Capture the cell that displays the provided text and extract its [X, Y] central coordinate. 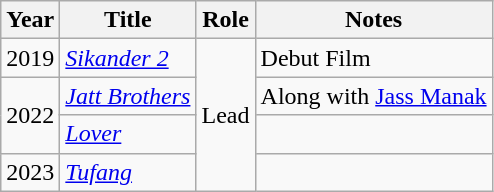
Sikander 2 [128, 58]
Role [226, 20]
Along with Jass Manak [374, 96]
Jatt Brothers [128, 96]
Debut Film [374, 58]
2023 [30, 172]
2019 [30, 58]
Year [30, 20]
Lead [226, 115]
Lover [128, 134]
2022 [30, 115]
Title [128, 20]
Tufang [128, 172]
Notes [374, 20]
